Scan for the cell matching the given text and deliver its (x, y) coordinate at center. 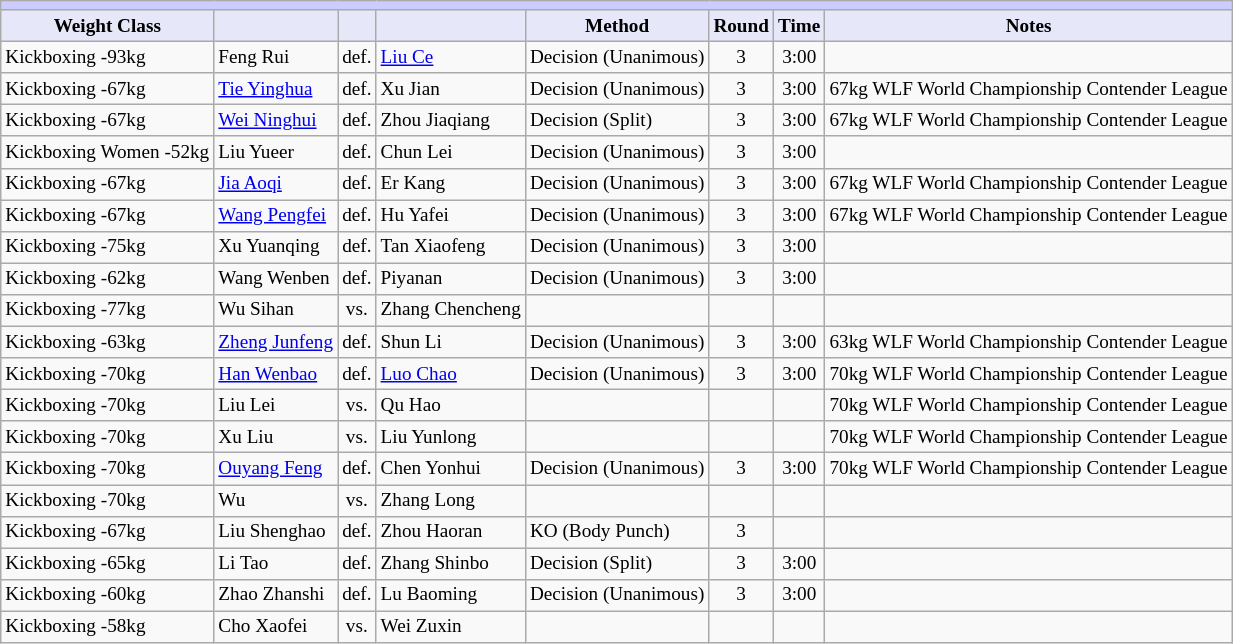
Wang Pengfei (276, 216)
Han Wenbao (276, 374)
Jia Aoqi (276, 184)
Ouyang Feng (276, 469)
Wei Zuxin (450, 627)
Xu Jian (450, 89)
Tie Yinghua (276, 89)
Xu Liu (276, 437)
63kg WLF World Championship Contender League (1028, 342)
Wei Ninghui (276, 121)
Wu Sihan (276, 310)
Liu Shenghao (276, 532)
Method (616, 26)
Xu Yuanqing (276, 247)
Feng Rui (276, 57)
Wang Wenben (276, 279)
Piyanan (450, 279)
Shun Li (450, 342)
Zhang Chencheng (450, 310)
Zhou Jiaqiang (450, 121)
Kickboxing -93kg (108, 57)
Kickboxing -75kg (108, 247)
Zhang Long (450, 500)
Li Tao (276, 564)
Kickboxing -62kg (108, 279)
Zhao Zhanshi (276, 595)
Liu Lei (276, 405)
Liu Yunlong (450, 437)
Round (742, 26)
Liu Ce (450, 57)
Er Kang (450, 184)
Kickboxing -63kg (108, 342)
Zhou Haoran (450, 532)
Kickboxing -58kg (108, 627)
Kickboxing -77kg (108, 310)
Wu (276, 500)
Time (798, 26)
Weight Class (108, 26)
Zhang Shinbo (450, 564)
Hu Yafei (450, 216)
Chun Lei (450, 152)
Zheng Junfeng (276, 342)
Lu Baoming (450, 595)
Kickboxing -65kg (108, 564)
Tan Xiaofeng (450, 247)
Kickboxing -60kg (108, 595)
Notes (1028, 26)
Luo Chao (450, 374)
Cho Xaofei (276, 627)
Chen Yonhui (450, 469)
Kickboxing Women -52kg (108, 152)
Qu Hao (450, 405)
KO (Body Punch) (616, 532)
Liu Yueer (276, 152)
